Scan for the cell matching the given text and deliver its (X, Y) coordinate at center. 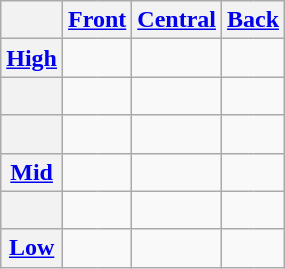
High (32, 58)
Mid (32, 172)
Low (32, 248)
Central (177, 20)
Front (98, 20)
Back (254, 20)
